From the cell containing the given text, extract its center point as [x, y] coordinate. 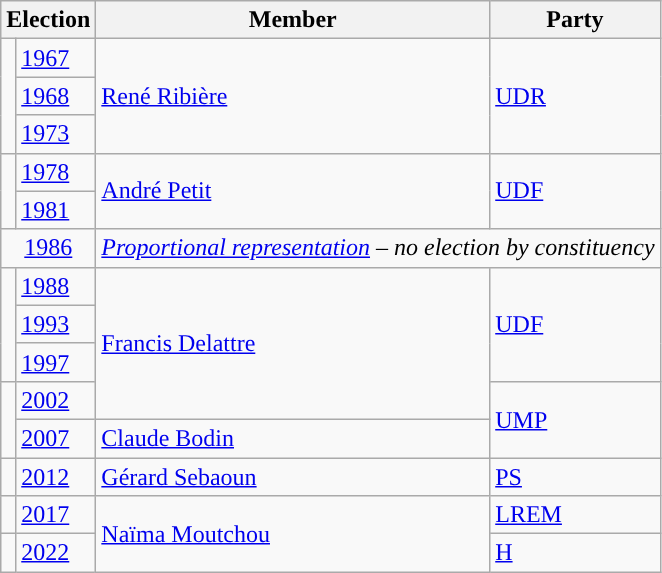
UMP [575, 419]
Member [293, 20]
1988 [56, 286]
René Ribière [293, 96]
1968 [56, 96]
2017 [56, 515]
1978 [56, 172]
1967 [56, 58]
2007 [56, 438]
2002 [56, 400]
1997 [56, 362]
2012 [56, 477]
Party [575, 20]
PS [575, 477]
Election [48, 20]
1981 [56, 210]
1993 [56, 324]
LREM [575, 515]
André Petit [293, 191]
Francis Delattre [293, 343]
1973 [56, 134]
H [575, 553]
Proportional representation – no election by constituency [378, 248]
Naïma Moutchou [293, 534]
2022 [56, 553]
Gérard Sebaoun [293, 477]
Claude Bodin [293, 438]
UDR [575, 96]
1986 [48, 248]
